Search for the cell housing the specified text and yield its (x, y) center coordinate. 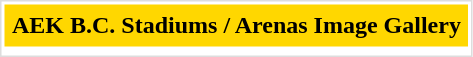
AEK B.C. Stadiums / Arenas Image Gallery (236, 25)
